Provide the (X, Y) coordinate of the cell's center where the given text is located.  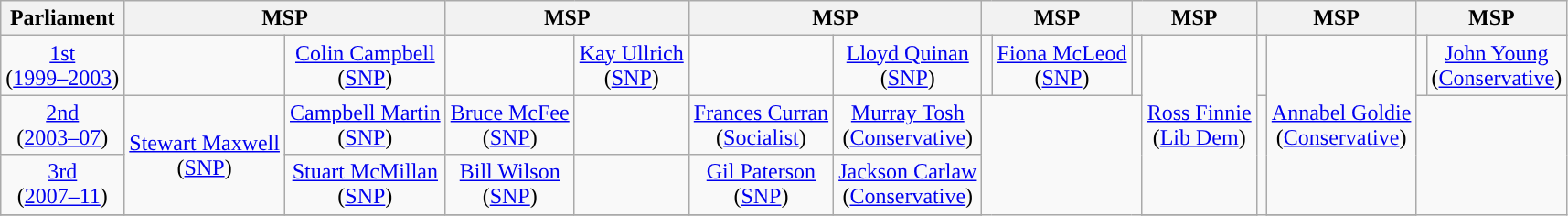
Colin Campbell(SNP) (365, 66)
Annabel Goldie(Conservative) (1341, 124)
Stewart Maxwell (SNP) (205, 155)
Stuart McMillan(SNP) (365, 185)
Bill Wilson(SNP) (510, 185)
Bruce McFee(SNP) (510, 124)
Kay Ullrich(SNP) (631, 66)
1st (1999–2003) (62, 66)
Parliament (62, 18)
Lloyd Quinan(SNP) (908, 66)
Murray Tosh(Conservative) (908, 124)
3rd (2007–11) (62, 185)
Campbell Martin(SNP) (365, 124)
Gil Paterson(SNP) (761, 185)
John Young(Conservative) (1497, 66)
2nd (2003–07) (62, 124)
Jackson Carlaw(Conservative) (908, 185)
Ross Finnie(Lib Dem) (1200, 124)
Fiona McLeod (SNP) (1062, 66)
Frances Curran(Socialist) (761, 124)
